Capture the cell that displays the provided text and extract its [x, y] central coordinate. 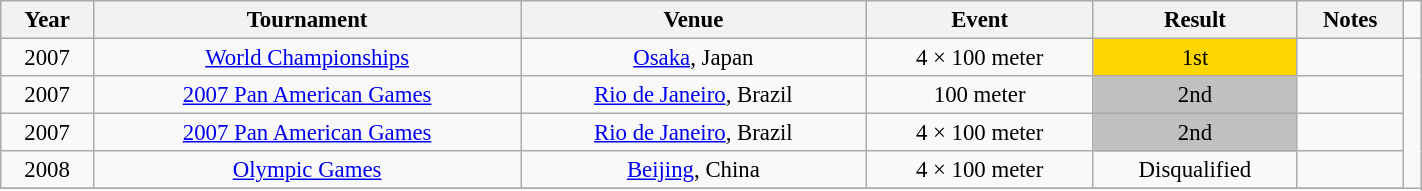
Year [48, 20]
Osaka, Japan [694, 58]
2008 [48, 170]
Beijing, China [694, 170]
Olympic Games [306, 170]
Result [1194, 20]
Event [980, 20]
100 meter [980, 95]
1st [1194, 58]
Tournament [306, 20]
Disqualified [1194, 170]
Venue [694, 20]
World Championships [306, 58]
Notes [1350, 20]
